From the cell containing the given text, extract its center point as [x, y] coordinate. 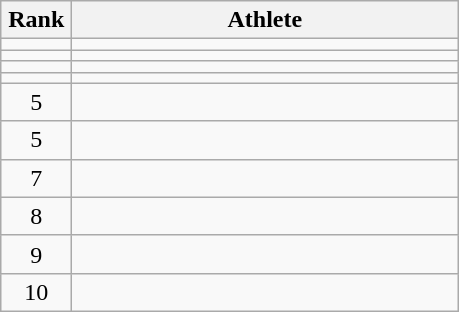
Athlete [265, 20]
9 [36, 254]
8 [36, 216]
Rank [36, 20]
7 [36, 178]
10 [36, 292]
